Search for the cell housing the specified text and yield its [x, y] center coordinate. 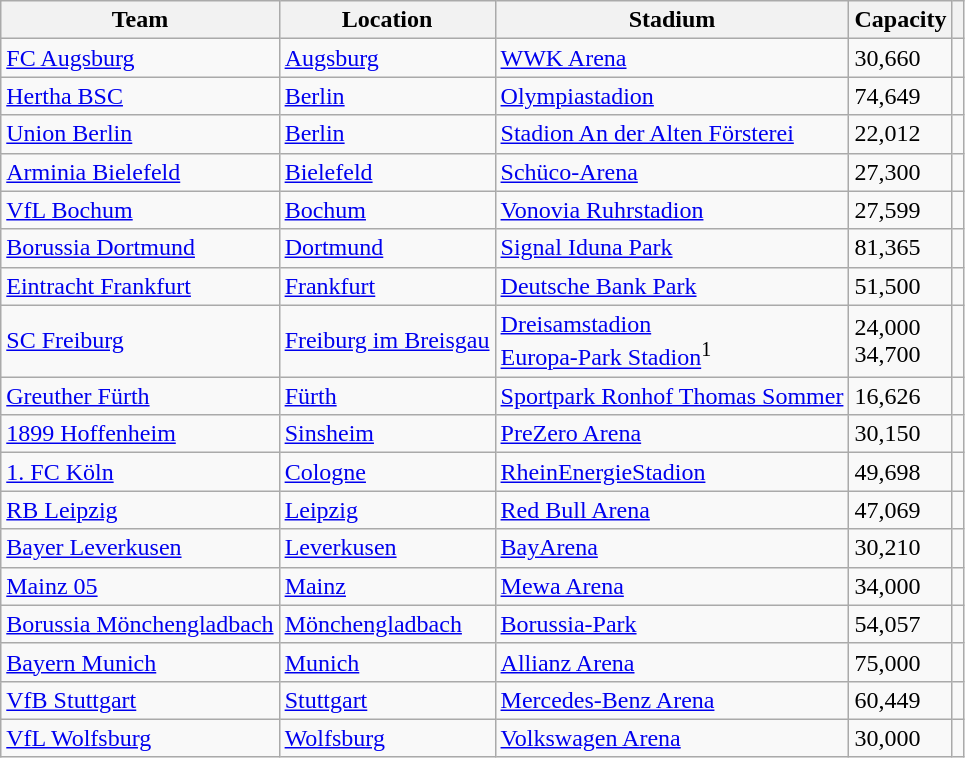
34,000 [900, 586]
30,210 [900, 548]
47,069 [900, 510]
Deutsche Bank Park [672, 286]
Mainz [387, 586]
SC Freiburg [140, 341]
Leipzig [387, 510]
WWK Arena [672, 58]
Leverkusen [387, 548]
74,649 [900, 96]
VfL Bochum [140, 210]
Mercedes-Benz Arena [672, 700]
Greuther Fürth [140, 396]
Stadion An der Alten Försterei [672, 134]
BayArena [672, 548]
30,150 [900, 434]
Bayer Leverkusen [140, 548]
Frankfurt [387, 286]
54,057 [900, 624]
Arminia Bielefeld [140, 172]
Red Bull Arena [672, 510]
27,599 [900, 210]
24,00034,700 [900, 341]
Mewa Arena [672, 586]
VfB Stuttgart [140, 700]
22,012 [900, 134]
Allianz Arena [672, 662]
Wolfsburg [387, 738]
51,500 [900, 286]
RheinEnergieStadion [672, 472]
Borussia Dortmund [140, 248]
Vonovia Ruhrstadion [672, 210]
Cologne [387, 472]
27,300 [900, 172]
PreZero Arena [672, 434]
Capacity [900, 20]
Bayern Munich [140, 662]
1. FC Köln [140, 472]
Team [140, 20]
Signal Iduna Park [672, 248]
Volkswagen Arena [672, 738]
Union Berlin [140, 134]
VfL Wolfsburg [140, 738]
Freiburg im Breisgau [387, 341]
1899 Hoffenheim [140, 434]
DreisamstadionEuropa-Park Stadion1 [672, 341]
Fürth [387, 396]
Bielefeld [387, 172]
Location [387, 20]
Mainz 05 [140, 586]
Sinsheim [387, 434]
Stuttgart [387, 700]
Eintracht Frankfurt [140, 286]
30,660 [900, 58]
FC Augsburg [140, 58]
Munich [387, 662]
60,449 [900, 700]
Augsburg [387, 58]
Borussia-Park [672, 624]
75,000 [900, 662]
Borussia Mönchengladbach [140, 624]
Schüco-Arena [672, 172]
49,698 [900, 472]
Stadium [672, 20]
30,000 [900, 738]
Mönchengladbach [387, 624]
Olympiastadion [672, 96]
Sportpark Ronhof Thomas Sommer [672, 396]
Bochum [387, 210]
Hertha BSC [140, 96]
RB Leipzig [140, 510]
Dortmund [387, 248]
81,365 [900, 248]
16,626 [900, 396]
